Pinpoint the cell where the given text exists, returning its (x, y) midpoint coordinate. 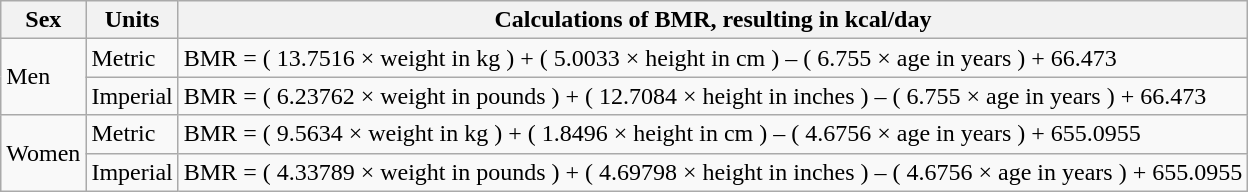
Women (44, 153)
BMR = ( 13.7516 × weight in kg ) + ( 5.0033 × height in cm ) – ( 6.755 × age in years ) + 66.473 (713, 58)
BMR = ( 9.5634 × weight in kg ) + ( 1.8496 × height in cm ) – ( 4.6756 × age in years ) + 655.0955 (713, 134)
Sex (44, 20)
Units (132, 20)
BMR = ( 4.33789 × weight in pounds ) + ( 4.69798 × height in inches ) – ( 4.6756 × age in years ) + 655.0955 (713, 172)
Men (44, 77)
BMR = ( 6.23762 × weight in pounds ) + ( 12.7084 × height in inches ) – ( 6.755 × age in years ) + 66.473 (713, 96)
Calculations of BMR, resulting in kcal/day (713, 20)
